For the text-containing cell, return its midpoint in [X, Y] coordinate format. 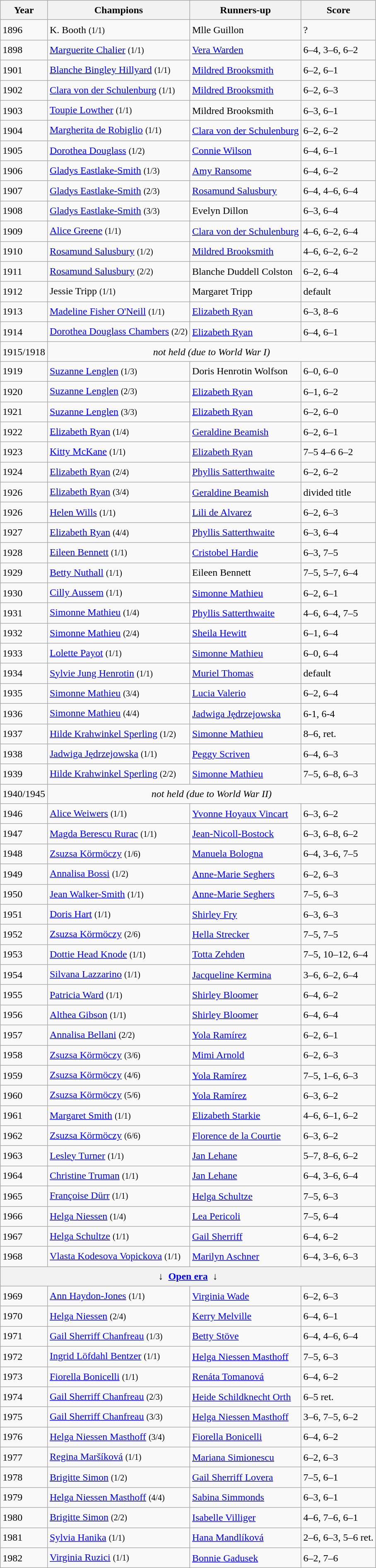
Patricia Ward (1/1) [118, 995]
1970 [24, 1316]
Gail Sherriff Lovera [245, 1477]
Helga Niessen Masthoff (4/4) [118, 1497]
Elizabeth Ryan (2/4) [118, 473]
1973 [24, 1377]
Lili de Alvarez [245, 512]
Helen Wills (1/1) [118, 512]
Magda Berescu Rurac (1/1) [118, 834]
Gladys Eastlake-Smith (2/3) [118, 191]
7–5, 10–12, 6–4 [338, 955]
6–4, 3–6, 6–4 [338, 1176]
Zsuzsa Körmöczy (1/6) [118, 854]
1901 [24, 70]
Betty Nuthall (1/1) [118, 573]
3–6, 7–5, 6–2 [338, 1417]
Sheila Hewitt [245, 633]
1969 [24, 1297]
Ingrid Löfdahl Bentzer (1/1) [118, 1356]
7–5, 7–5 [338, 934]
not held (due to World War I) [211, 351]
1914 [24, 332]
Regina Maršíková (1/1) [118, 1457]
Sabina Simmonds [245, 1497]
7–5, 5–7, 6–4 [338, 573]
6–4, 6–3 [338, 754]
1933 [24, 653]
1912 [24, 292]
1966 [24, 1216]
Jadwiga Jędrzejowska (1/1) [118, 754]
Clara von der Schulenburg (1/1) [118, 90]
Lucia Valerio [245, 694]
Gladys Eastlake-Smith (1/3) [118, 171]
Christine Truman (1/1) [118, 1176]
Suzanne Lenglen (2/3) [118, 391]
5–7, 8–6, 6–2 [338, 1156]
Hana Mandlíková [245, 1538]
1960 [24, 1096]
Jessie Tripp (1/1) [118, 292]
1962 [24, 1136]
Mlle Guillon [245, 30]
Hilde Krahwinkel Sperling (1/2) [118, 734]
6–5 ret. [338, 1397]
1956 [24, 1015]
1949 [24, 874]
1909 [24, 231]
6–4, 3–6, 6–3 [338, 1257]
6–2, 6–0 [338, 412]
Marilyn Aschner [245, 1257]
Elizabeth Ryan (4/4) [118, 532]
Sylvia Hanika (1/1) [118, 1538]
Brigitte Simon (1/2) [118, 1477]
1904 [24, 131]
Hilde Krahwinkel Sperling (2/2) [118, 774]
1932 [24, 633]
Sylvie Jung Henrotin (1/1) [118, 673]
Helga Niessen (1/4) [118, 1216]
Kitty McKane (1/1) [118, 452]
Gladys Eastlake-Smith (3/3) [118, 211]
Connie Wilson [245, 151]
Eileen Bennett [245, 573]
1910 [24, 251]
1935 [24, 694]
Peggy Scriven [245, 754]
Eileen Bennett (1/1) [118, 553]
Margaret Smith (1/1) [118, 1116]
Simonne Mathieu (3/4) [118, 694]
Gail Sherriff Chanfreau (2/3) [118, 1397]
7–5, 6–4 [338, 1216]
Fiorella Bonicelli (1/1) [118, 1377]
Totta Zehden [245, 955]
Runners-up [245, 10]
1978 [24, 1477]
6–4, 6–4 [338, 1015]
Alice Greene (1/1) [118, 231]
Shirley Fry [245, 914]
1927 [24, 532]
Lea Pericoli [245, 1216]
1920 [24, 391]
1937 [24, 734]
1977 [24, 1457]
1979 [24, 1497]
1919 [24, 371]
Rosamund Salusbury [245, 191]
Jadwiga Jędrzejowska [245, 714]
Françoise Dürr (1/1) [118, 1196]
Rosamund Salusbury (1/2) [118, 251]
4–6, 6–1, 6–2 [338, 1116]
6–3, 7–5 [338, 553]
Blanche Duddell Colston [245, 272]
Zsuzsa Körmöczy (6/6) [118, 1136]
Betty Stöve [245, 1336]
1976 [24, 1437]
Jean-Nicoll-Bostock [245, 834]
1975 [24, 1417]
1947 [24, 834]
1965 [24, 1196]
Amy Ransome [245, 171]
1915/1918 [24, 351]
1896 [24, 30]
1964 [24, 1176]
Helga Schultze (1/1) [118, 1237]
7–5, 6–8, 6–3 [338, 774]
7–5, 1–6, 6–3 [338, 1075]
1958 [24, 1055]
2–6, 6–3, 5–6 ret. [338, 1538]
Ann Haydon-Jones (1/1) [118, 1297]
1946 [24, 814]
6–0, 6–0 [338, 371]
Lesley Turner (1/1) [118, 1156]
Vera Warden [245, 50]
Gail Sherriff Chanfreau (3/3) [118, 1417]
Mariana Simionescu [245, 1457]
Blanche Bingley Hillyard (1/1) [118, 70]
1908 [24, 211]
Champions [118, 10]
1953 [24, 955]
Heide Schildknecht Orth [245, 1397]
Helga Schultze [245, 1196]
Kerry Melville [245, 1316]
1923 [24, 452]
4–6, 7–6, 6–1 [338, 1518]
Elizabeth Starkie [245, 1116]
1902 [24, 90]
Rosamund Salusbury (2/2) [118, 272]
Silvana Lazzarino (1/1) [118, 975]
1903 [24, 110]
6–1, 6–4 [338, 633]
1974 [24, 1397]
? [338, 30]
Renáta Tomanová [245, 1377]
6–0, 6–4 [338, 653]
1907 [24, 191]
Dottie Head Knode (1/1) [118, 955]
Annalisa Bellani (2/2) [118, 1035]
1967 [24, 1237]
6–2, 7–6 [338, 1558]
Zsuzsa Körmöczy (3/6) [118, 1055]
not held (due to World War II) [211, 794]
Brigitte Simon (2/2) [118, 1518]
1968 [24, 1257]
Helga Niessen Masthoff (3/4) [118, 1437]
Isabelle Villiger [245, 1518]
Simonne Mathieu (2/4) [118, 633]
1959 [24, 1075]
Simonne Mathieu (4/4) [118, 714]
Vlasta Kodesova Vopickova (1/1) [118, 1257]
Cristobel Hardie [245, 553]
6–1, 6–2 [338, 391]
1954 [24, 975]
1922 [24, 432]
Fiorella Bonicelli [245, 1437]
3–6, 6–2, 6–4 [338, 975]
Year [24, 10]
6–4, 3–6, 7–5 [338, 854]
Muriel Thomas [245, 673]
1955 [24, 995]
Cilly Aussem (1/1) [118, 593]
1957 [24, 1035]
1938 [24, 754]
Zsuzsa Körmöczy (5/6) [118, 1096]
Manuela Bologna [245, 854]
1924 [24, 473]
Marguerite Chalier (1/1) [118, 50]
1928 [24, 553]
Zsuzsa Körmöczy (2/6) [118, 934]
Elizabeth Ryan (3/4) [118, 492]
6-1, 6-4 [338, 714]
1905 [24, 151]
1936 [24, 714]
Doris Hart (1/1) [118, 914]
Evelyn Dillon [245, 211]
Yvonne Hoyaux Vincart [245, 814]
1939 [24, 774]
1950 [24, 894]
8–6, ret. [338, 734]
K. Booth (1/1) [118, 30]
1952 [24, 934]
4–6, 6–2, 6–2 [338, 251]
6–3, 6–8, 6–2 [338, 834]
1963 [24, 1156]
Madeline Fisher O'Neill (1/1) [118, 312]
1980 [24, 1518]
Bonnie Gadusek [245, 1558]
Alice Weiwers (1/1) [118, 814]
Elizabeth Ryan (1/4) [118, 432]
Suzanne Lenglen (1/3) [118, 371]
Jean Walker-Smith (1/1) [118, 894]
1906 [24, 171]
Dorothea Douglass Chambers (2/2) [118, 332]
Margaret Tripp [245, 292]
1931 [24, 613]
Simonne Mathieu (1/4) [118, 613]
1961 [24, 1116]
6–3, 6–3 [338, 914]
1913 [24, 312]
1981 [24, 1538]
4–6, 6–2, 6–4 [338, 231]
1911 [24, 272]
1934 [24, 673]
Florence de la Courtie [245, 1136]
Toupie Lowther (1/1) [118, 110]
Gail Sherriff [245, 1237]
Lolette Payot (1/1) [118, 653]
1930 [24, 593]
divided title [338, 492]
1929 [24, 573]
1940/1945 [24, 794]
Score [338, 10]
Virginia Ruzici (1/1) [118, 1558]
Helga Niessen (2/4) [118, 1316]
6–4, 3–6, 6–2 [338, 50]
4–6, 6–4, 7–5 [338, 613]
1951 [24, 914]
Hella Strecker [245, 934]
1921 [24, 412]
6–3, 8–6 [338, 312]
1982 [24, 1558]
Gail Sherriff Chanfreau (1/3) [118, 1336]
Annalisa Bossi (1/2) [118, 874]
Althea Gibson (1/1) [118, 1015]
1898 [24, 50]
Suzanne Lenglen (3/3) [118, 412]
Dorothea Douglass (1/2) [118, 151]
↓ Open era ↓ [188, 1277]
Doris Henrotin Wolfson [245, 371]
Virginia Wade [245, 1297]
Zsuzsa Körmöczy (4/6) [118, 1075]
1948 [24, 854]
1971 [24, 1336]
7–5, 6–1 [338, 1477]
1972 [24, 1356]
Mimi Arnold [245, 1055]
Margherita de Robiglio (1/1) [118, 131]
Jacqueline Kermina [245, 975]
7–5 4–6 6–2 [338, 452]
